Return [X, Y] of the center of cell containing provided text 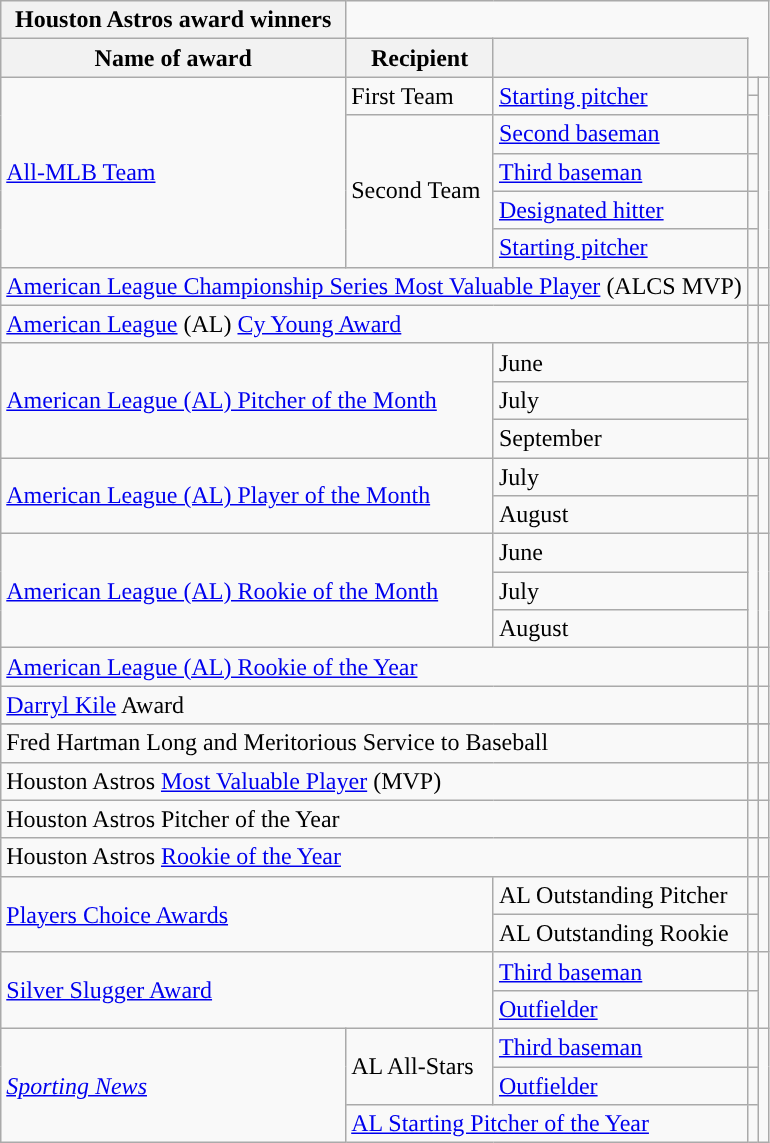
AL All-Stars [420, 1066]
American League (AL) Rookie of the Month [248, 591]
First Team [420, 96]
American League (AL) Cy Young Award [374, 324]
AL Outstanding Rookie [620, 933]
Fred Hartman Long and Meritorious Service to Baseball [374, 743]
September [620, 438]
Houston Astros Rookie of the Year [374, 857]
Designated hitter [620, 210]
Players Choice Awards [248, 914]
Sporting News [174, 1085]
American League (AL) Player of the Month [248, 496]
American League Championship Series Most Valuable Player (ALCS MVP) [374, 286]
Houston Astros Pitcher of the Year [374, 819]
Darryl Kile Award [374, 705]
Recipient [420, 58]
Silver Slugger Award [248, 990]
Name of award [174, 58]
AL Starting Pitcher of the Year [547, 1124]
American League (AL) Pitcher of the Month [248, 400]
AL Outstanding Pitcher [620, 895]
Houston Astros Most Valuable Player (MVP) [374, 781]
All-MLB Team [174, 172]
Second baseman [620, 134]
Houston Astros award winners [174, 20]
American League (AL) Rookie of the Year [374, 667]
Second Team [420, 191]
